Determine the (X, Y) coordinate at the center of the cell enclosing the given text.  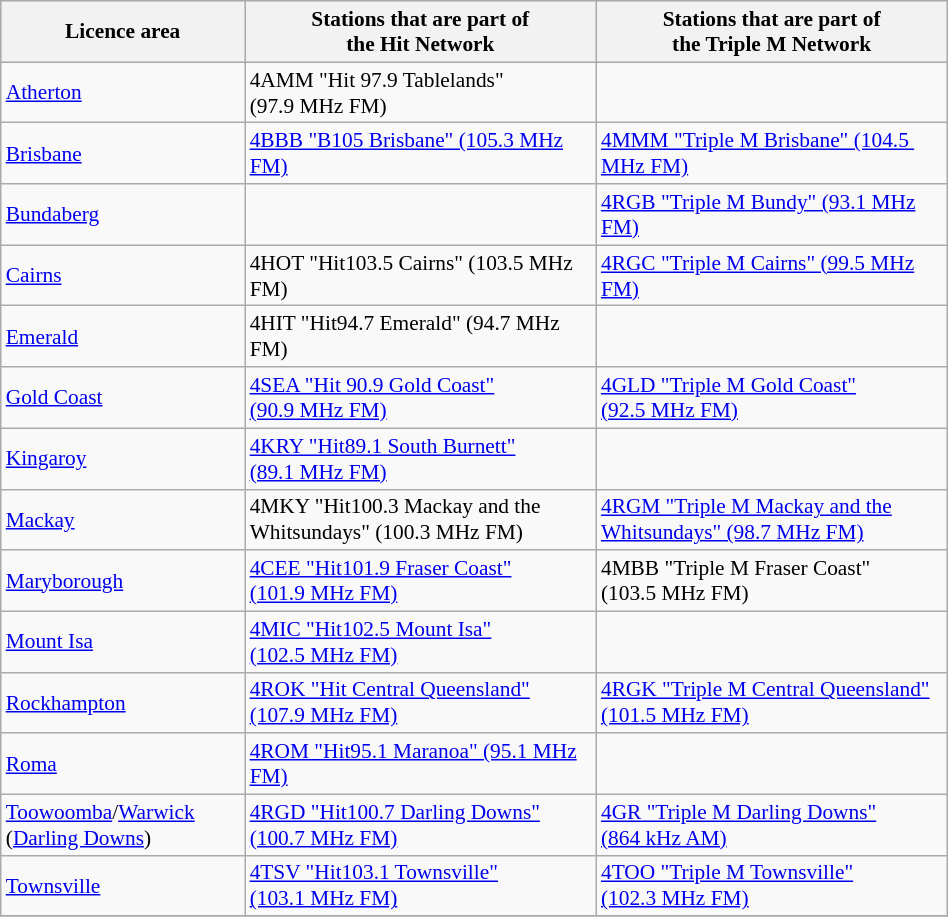
Townsville (123, 886)
4ROM "Hit95.1 Maranoa" (95.1 MHz FM) (420, 764)
4KRY "Hit89.1 South Burnett" (89.1 MHz FM) (420, 458)
Stations that are part ofthe Hit Network (420, 32)
4AMM "Hit 97.9 Tablelands" (97.9 MHz FM) (420, 92)
4RGK "Triple M Central Queensland" (101.5 MHz FM) (772, 702)
4MIC "Hit102.5 Mount Isa" (102.5 MHz FM) (420, 642)
Mount Isa (123, 642)
Emerald (123, 336)
4GLD "Triple M Gold Coast" (92.5 MHz FM) (772, 398)
4ROK "Hit Central Queensland" (107.9 MHz FM) (420, 702)
4BBB "B105 Brisbane" (105.3 MHz FM) (420, 154)
4MKY "Hit100.3 Mackay and the Whitsundays" (100.3 MHz FM) (420, 520)
Maryborough (123, 580)
4RGM "Triple M Mackay and the Whitsundays" (98.7 MHz FM) (772, 520)
4RGC "Triple M Cairns" (99.5 MHz FM) (772, 276)
Brisbane (123, 154)
4MBB "Triple M Fraser Coast" (103.5 MHz FM) (772, 580)
Stations that are part ofthe Triple M Network (772, 32)
4TSV "Hit103.1 Townsville" (103.1 MHz FM) (420, 886)
Cairns (123, 276)
Licence area (123, 32)
4RGB "Triple M Bundy" (93.1 MHz FM) (772, 214)
Rockhampton (123, 702)
4HOT "Hit103.5 Cairns" (103.5 MHz FM) (420, 276)
4HIT "Hit94.7 Emerald" (94.7 MHz FM) (420, 336)
4SEA "Hit 90.9 Gold Coast" (90.9 MHz FM) (420, 398)
Atherton (123, 92)
Mackay (123, 520)
4TOO "Triple M Townsville" (102.3 MHz FM) (772, 886)
4GR "Triple M Darling Downs" (864 kHz AM) (772, 824)
Toowoomba/Warwick (Darling Downs) (123, 824)
Kingaroy (123, 458)
4CEE "Hit101.9 Fraser Coast" (101.9 MHz FM) (420, 580)
Gold Coast (123, 398)
Roma (123, 764)
4MMM "Triple M Brisbane" (104.5 MHz FM) (772, 154)
Bundaberg (123, 214)
4RGD "Hit100.7 Darling Downs" (100.7 MHz FM) (420, 824)
